Locate the cell with the specified text and output its [x, y] center coordinate. 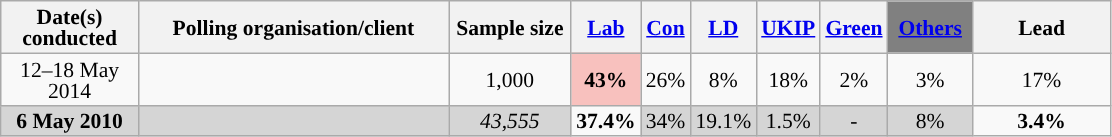
43,555 [510, 120]
Sample size [510, 27]
Green [854, 27]
1,000 [510, 79]
3.4% [1042, 120]
6 May 2010 [70, 120]
37.4% [606, 120]
1.5% [788, 120]
Date(s)conducted [70, 27]
- [854, 120]
Lead [1042, 27]
Con [666, 27]
3% [930, 79]
2% [854, 79]
Lab [606, 27]
17% [1042, 79]
LD [723, 27]
19.1% [723, 120]
43% [606, 79]
UKIP [788, 27]
34% [666, 120]
Others [930, 27]
Polling organisation/client [293, 27]
26% [666, 79]
18% [788, 79]
12–18 May 2014 [70, 79]
